Return the [X, Y] coordinate for the center point of the cell that contains the specified text.  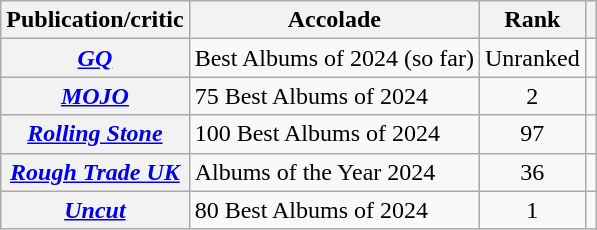
100 Best Albums of 2024 [334, 134]
Rank [532, 20]
Rough Trade UK [95, 172]
75 Best Albums of 2024 [334, 96]
Best Albums of 2024 (so far) [334, 58]
Rolling Stone [95, 134]
1 [532, 210]
MOJO [95, 96]
Accolade [334, 20]
GQ [95, 58]
2 [532, 96]
80 Best Albums of 2024 [334, 210]
97 [532, 134]
Unranked [532, 58]
Publication/critic [95, 20]
Uncut [95, 210]
36 [532, 172]
Albums of the Year 2024 [334, 172]
